Search for the cell housing the specified text and yield its (x, y) center coordinate. 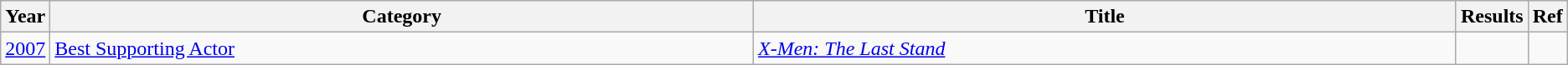
Ref (1548, 17)
Title (1106, 17)
Category (402, 17)
Year (25, 17)
2007 (25, 48)
Best Supporting Actor (402, 48)
X-Men: The Last Stand (1106, 48)
Results (1492, 17)
